Determine the [X, Y] coordinate at the center of the cell enclosing the given text.  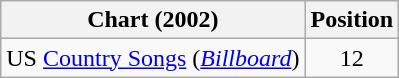
US Country Songs (Billboard) [153, 58]
12 [352, 58]
Chart (2002) [153, 20]
Position [352, 20]
